Detect which cell encompasses the target text, then output its (X, Y) center coordinate. 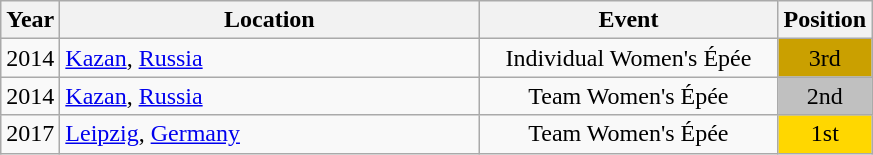
2017 (30, 134)
1st (825, 134)
Individual Women's Épée (628, 58)
Position (825, 20)
Event (628, 20)
Leipzig, Germany (270, 134)
Year (30, 20)
2nd (825, 96)
3rd (825, 58)
Location (270, 20)
